Extract the (x, y) coordinate from the center of the cell holding the provided text.  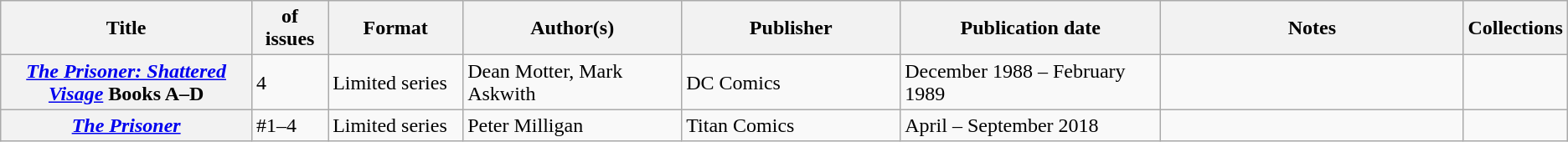
Dean Motter, Mark Askwith (573, 82)
4 (290, 82)
Notes (1312, 28)
#1–4 (290, 125)
Peter Milligan (573, 125)
Format (395, 28)
DC Comics (791, 82)
of issues (290, 28)
December 1988 – February 1989 (1030, 82)
Publication date (1030, 28)
April – September 2018 (1030, 125)
Author(s) (573, 28)
Title (126, 28)
The Prisoner: Shattered Visage Books A–D (126, 82)
Collections (1515, 28)
Publisher (791, 28)
Titan Comics (791, 125)
The Prisoner (126, 125)
